From the cell containing the given text, extract its center point as (x, y) coordinate. 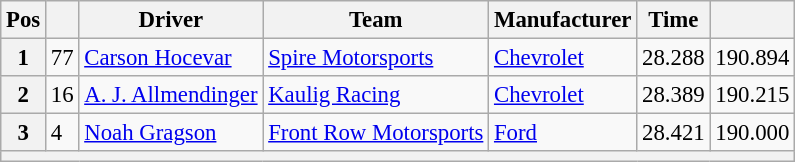
Carson Hocevar (171, 58)
Pos (24, 20)
Spire Motorsports (376, 58)
4 (62, 133)
Front Row Motorsports (376, 133)
190.215 (752, 95)
190.000 (752, 133)
Time (674, 20)
Ford (563, 133)
16 (62, 95)
2 (24, 95)
28.288 (674, 58)
Team (376, 20)
28.389 (674, 95)
3 (24, 133)
A. J. Allmendinger (171, 95)
Kaulig Racing (376, 95)
Manufacturer (563, 20)
Driver (171, 20)
190.894 (752, 58)
Noah Gragson (171, 133)
28.421 (674, 133)
1 (24, 58)
77 (62, 58)
